Locate the cell with the specified text and output its (x, y) center coordinate. 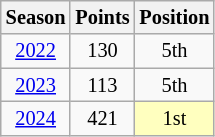
421 (102, 118)
Position (175, 17)
113 (102, 85)
130 (102, 51)
2024 (36, 118)
2023 (36, 85)
2022 (36, 51)
Points (102, 17)
Season (36, 17)
1st (175, 118)
